Provide the [X, Y] coordinate of the cell's center where the given text is located.  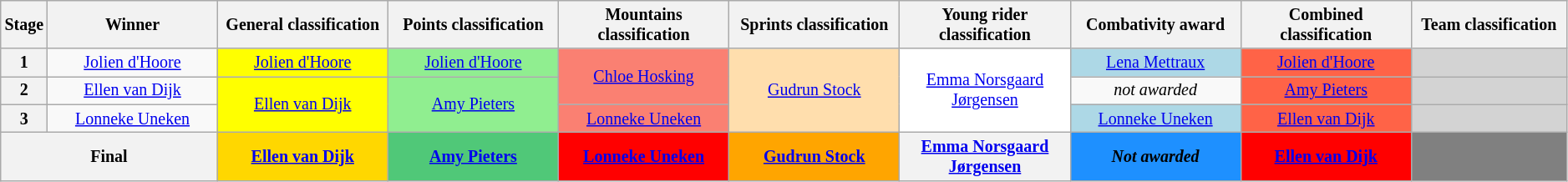
Points classification [473, 25]
Lena Mettraux [1155, 63]
General classification [302, 25]
Combativity award [1155, 25]
2 [24, 90]
Combined classification [1326, 25]
Sprints classification [814, 25]
Chloe Hosking [644, 77]
Young rider classification [985, 25]
3 [24, 119]
Stage [24, 25]
not awarded [1155, 90]
Not awarded [1155, 157]
Team classification [1489, 25]
Final [109, 157]
1 [24, 63]
Winner [132, 25]
Mountains classification [644, 25]
